Pinpoint the cell where the given text exists, returning its (x, y) midpoint coordinate. 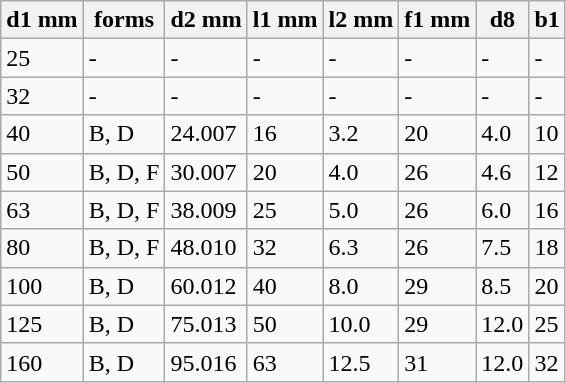
l2 mm (361, 20)
4.6 (502, 172)
18 (547, 248)
10 (547, 134)
30.007 (206, 172)
6.3 (361, 248)
d1 mm (42, 20)
d2 mm (206, 20)
60.012 (206, 286)
10.0 (361, 324)
38.009 (206, 210)
12 (547, 172)
100 (42, 286)
b1 (547, 20)
24.007 (206, 134)
8.0 (361, 286)
125 (42, 324)
l1 mm (285, 20)
f1 mm (438, 20)
95.016 (206, 362)
5.0 (361, 210)
d8 (502, 20)
6.0 (502, 210)
7.5 (502, 248)
31 (438, 362)
8.5 (502, 286)
75.013 (206, 324)
160 (42, 362)
48.010 (206, 248)
12.5 (361, 362)
80 (42, 248)
forms (124, 20)
3.2 (361, 134)
